Return the [x, y] coordinate for the center point of the cell that contains the specified text.  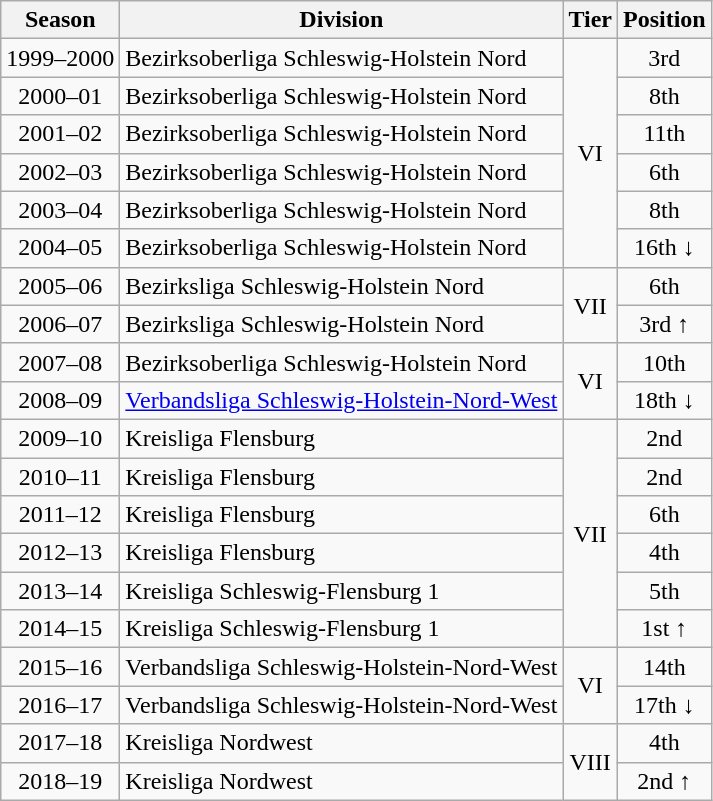
1999–2000 [60, 58]
Season [60, 20]
2000–01 [60, 96]
2010–11 [60, 477]
2008–09 [60, 400]
11th [664, 134]
2007–08 [60, 362]
2016–17 [60, 705]
18th ↓ [664, 400]
3rd ↑ [664, 324]
2015–16 [60, 667]
10th [664, 362]
2012–13 [60, 553]
14th [664, 667]
2009–10 [60, 438]
2002–03 [60, 172]
5th [664, 591]
16th ↓ [664, 248]
2017–18 [60, 743]
17th ↓ [664, 705]
2014–15 [60, 629]
2013–14 [60, 591]
2011–12 [60, 515]
2nd ↑ [664, 781]
Position [664, 20]
3rd [664, 58]
Division [342, 20]
2004–05 [60, 248]
2005–06 [60, 286]
1st ↑ [664, 629]
VIII [590, 762]
2006–07 [60, 324]
2001–02 [60, 134]
2003–04 [60, 210]
2018–19 [60, 781]
Tier [590, 20]
